Output the [X, Y] coordinate of the center of the cell containing the given text.  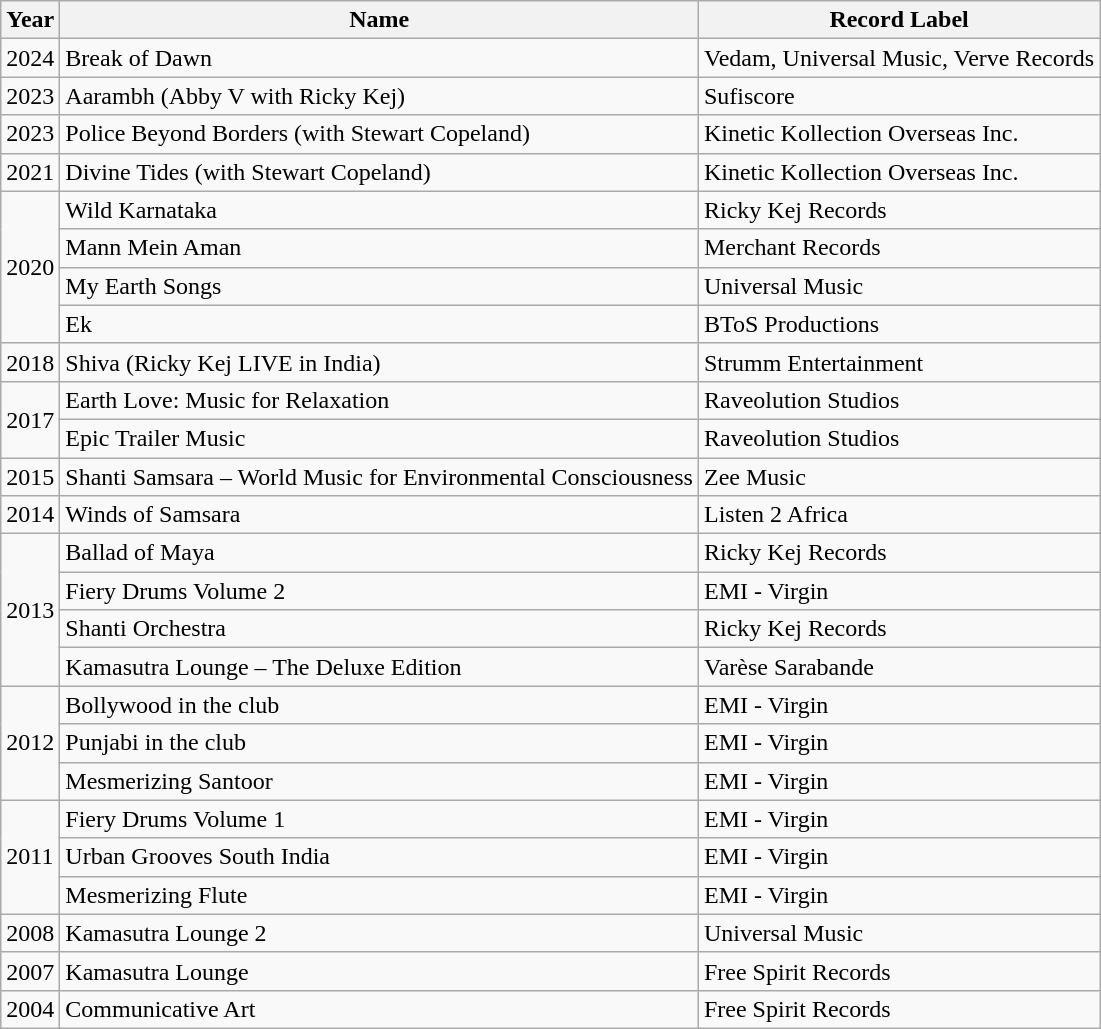
Earth Love: Music for Relaxation [380, 400]
2015 [30, 477]
Shanti Samsara – World Music for Environmental Consciousness [380, 477]
2017 [30, 419]
Winds of Samsara [380, 515]
Sufiscore [898, 96]
Shiva (Ricky Kej LIVE in India) [380, 362]
2007 [30, 971]
Kamasutra Lounge 2 [380, 933]
2012 [30, 743]
Name [380, 20]
Break of Dawn [380, 58]
Mesmerizing Flute [380, 895]
Vedam, Universal Music, Verve Records [898, 58]
Varèse Sarabande [898, 667]
2008 [30, 933]
Merchant Records [898, 248]
Fiery Drums Volume 1 [380, 819]
BToS Productions [898, 324]
Ek [380, 324]
Kamasutra Lounge [380, 971]
Mann Mein Aman [380, 248]
2020 [30, 267]
Mesmerizing Santoor [380, 781]
Wild Karnataka [380, 210]
2004 [30, 1009]
2024 [30, 58]
Punjabi in the club [380, 743]
2014 [30, 515]
2011 [30, 857]
Fiery Drums Volume 2 [380, 591]
Zee Music [898, 477]
Year [30, 20]
Record Label [898, 20]
Strumm Entertainment [898, 362]
Urban Grooves South India [380, 857]
Epic Trailer Music [380, 438]
2021 [30, 172]
Listen 2 Africa [898, 515]
Ballad of Maya [380, 553]
Police Beyond Borders (with Stewart Copeland) [380, 134]
Kamasutra Lounge – The Deluxe Edition [380, 667]
Communicative Art [380, 1009]
Divine Tides (with Stewart Copeland) [380, 172]
2018 [30, 362]
2013 [30, 610]
Bollywood in the club [380, 705]
Shanti Orchestra [380, 629]
My Earth Songs [380, 286]
Aarambh (Abby V with Ricky Kej) [380, 96]
